Scan for the cell matching the given text and deliver its (x, y) coordinate at center. 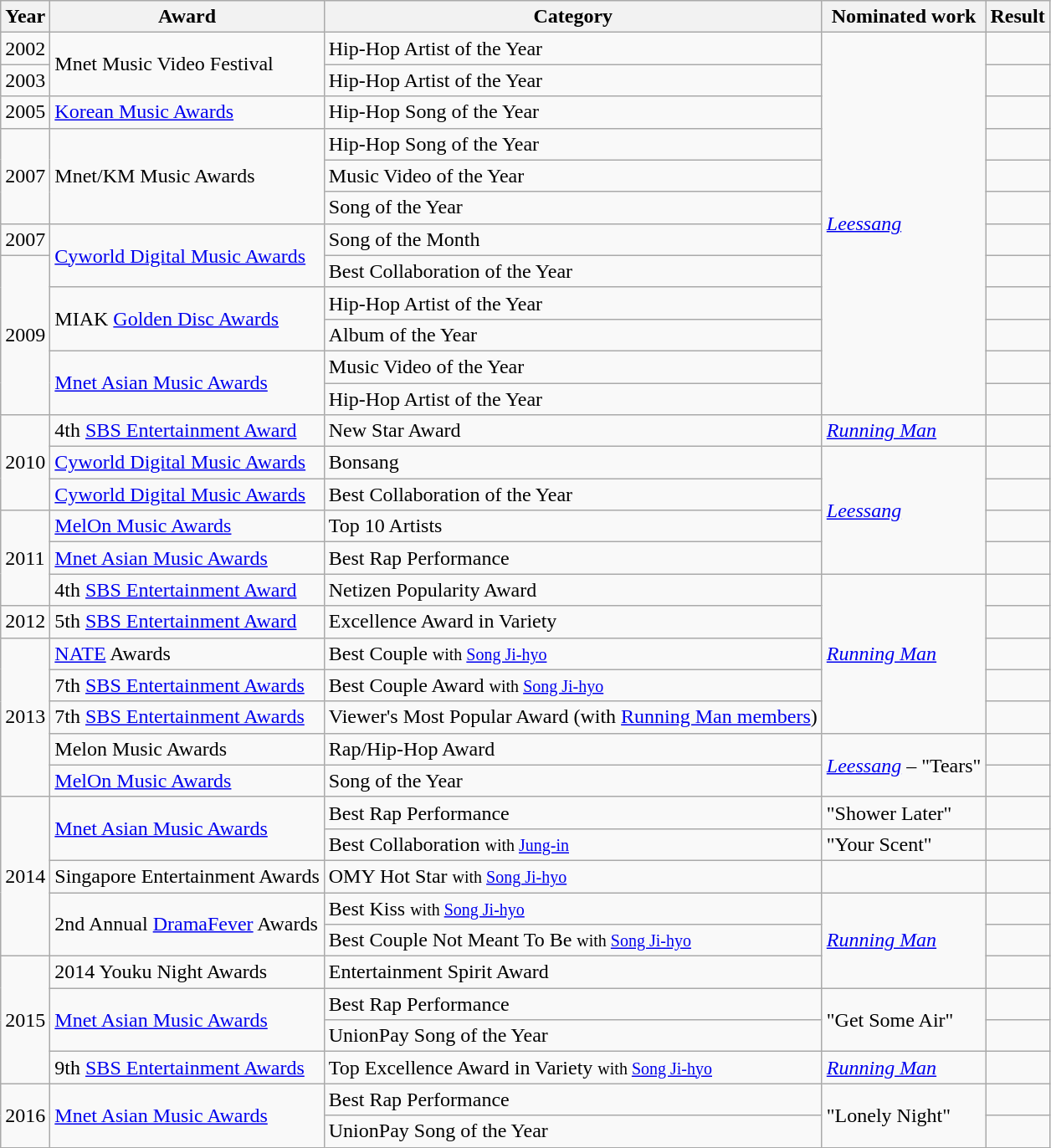
Best Collaboration with Jung-in (572, 844)
Singapore Entertainment Awards (187, 876)
Leessang – "Tears" (904, 765)
"Lonely Night" (904, 1115)
Best Couple Not Meant To Be with Song Ji-hyo (572, 940)
Entertainment Spirit Award (572, 972)
Top Excellence Award in Variety with Song Ji-hyo (572, 1068)
"Shower Later" (904, 812)
2002 (25, 49)
2011 (25, 558)
2009 (25, 335)
Song of the Month (572, 239)
Best Kiss with Song Ji-hyo (572, 908)
2nd Annual DramaFever Awards (187, 924)
2005 (25, 112)
Excellence Award in Variety (572, 622)
2016 (25, 1115)
Rap/Hip-Hop Award (572, 749)
9th SBS Entertainment Awards (187, 1068)
Korean Music Awards (187, 112)
Top 10 Artists (572, 526)
"Your Scent" (904, 844)
Best Couple Award with Song Ji-hyo (572, 685)
2014 Youku Night Awards (187, 972)
2014 (25, 876)
Category (572, 17)
New Star Award (572, 431)
Bonsang (572, 463)
Album of the Year (572, 335)
OMY Hot Star with Song Ji-hyo (572, 876)
MIAK Golden Disc Awards (187, 319)
Result (1018, 17)
Award (187, 17)
2013 (25, 717)
Nominated work (904, 17)
5th SBS Entertainment Award (187, 622)
Mnet Music Video Festival (187, 64)
Best Couple with Song Ji-hyo (572, 653)
NATE Awards (187, 653)
2015 (25, 1020)
Viewer's Most Popular Award (with Running Man members) (572, 717)
Melon Music Awards (187, 749)
Year (25, 17)
2012 (25, 622)
2010 (25, 463)
Mnet/KM Music Awards (187, 176)
"Get Some Air" (904, 1020)
Netizen Popularity Award (572, 590)
2003 (25, 80)
